For the text-containing cell, return its midpoint in (X, Y) coordinate format. 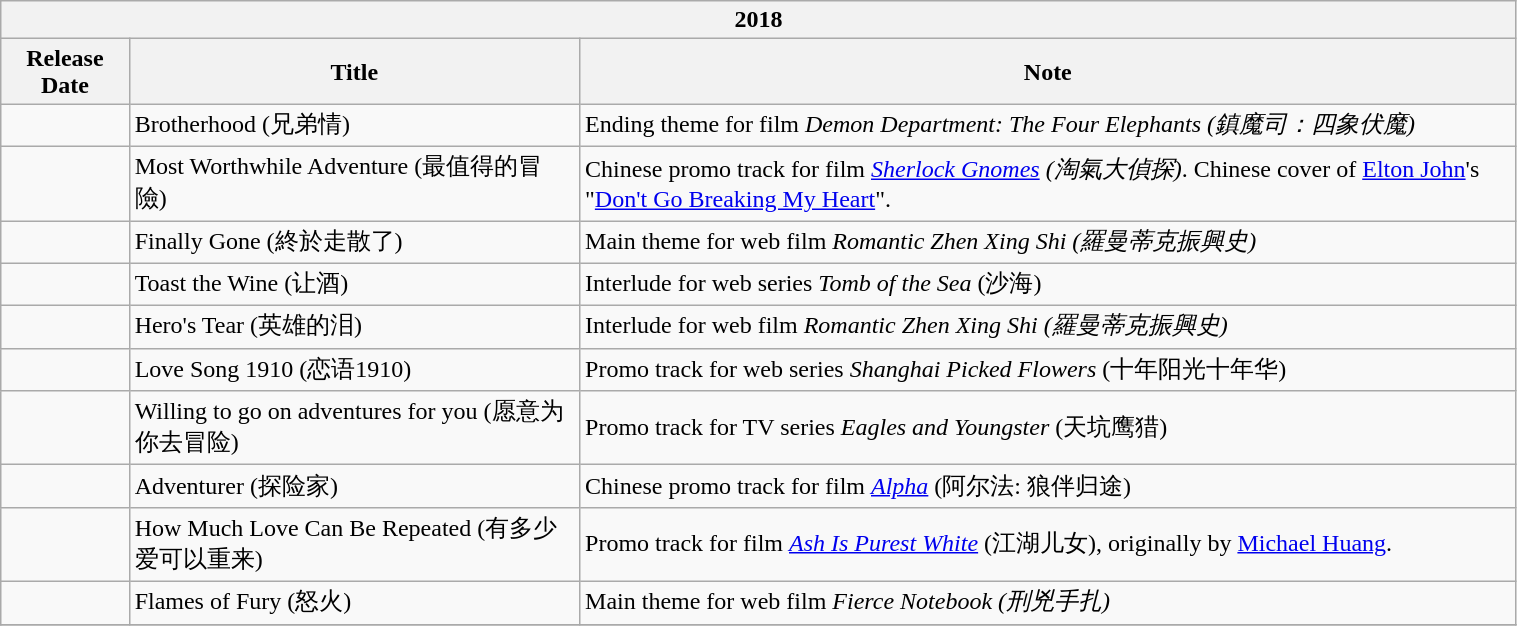
Interlude for web film Romantic Zhen Xing Shi (羅曼蒂克振興史) (1048, 328)
Most Worthwhile Adventure (最值得的冒險) (354, 183)
Promo track for TV series Eagles and Youngster (天坑鹰猎) (1048, 428)
Main theme for web film Romantic Zhen Xing Shi (羅曼蒂克振興史) (1048, 242)
Release Date (65, 72)
Promo track for film Ash Is Purest White (江湖儿女), originally by Michael Huang. (1048, 544)
Promo track for web series Shanghai Picked Flowers (十年阳光十年华) (1048, 370)
Love Song 1910 (恋语1910) (354, 370)
Toast the Wine (让酒) (354, 284)
Finally Gone (終於走散了) (354, 242)
Chinese promo track for film Sherlock Gnomes (淘氣大偵探). Chinese cover of Elton John's "Don't Go Breaking My Heart". (1048, 183)
Hero's Tear (英雄的泪) (354, 328)
Willing to go on adventures for you (愿意为你去冒险) (354, 428)
Note (1048, 72)
2018 (758, 20)
Ending theme for film Demon Department: The Four Elephants (鎮魔司：四象伏魔) (1048, 126)
How Much Love Can Be Repeated (有多少爱可以重来) (354, 544)
Title (354, 72)
Interlude for web series Tomb of the Sea (沙海) (1048, 284)
Chinese promo track for film Alpha (阿尔法: 狼伴归途) (1048, 486)
Main theme for web film Fierce Notebook (刑兇手扎) (1048, 602)
Adventurer (探险家) (354, 486)
Brotherhood (兄弟情) (354, 126)
Flames of Fury (怒火) (354, 602)
